Provide the (x, y) coordinate of the cell's center where the given text is located.  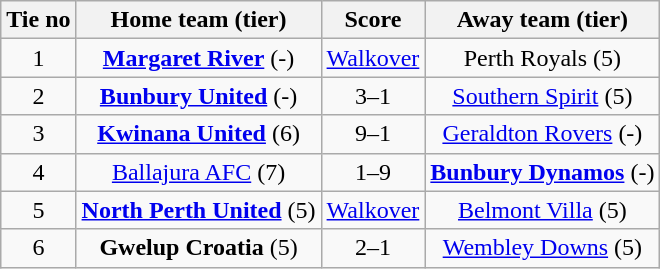
Bunbury Dynamos (-) (542, 172)
1–9 (373, 172)
Belmont Villa (5) (542, 210)
Margaret River (-) (198, 58)
3–1 (373, 96)
Home team (tier) (198, 20)
Away team (tier) (542, 20)
4 (38, 172)
Perth Royals (5) (542, 58)
1 (38, 58)
9–1 (373, 134)
Score (373, 20)
2 (38, 96)
Kwinana United (6) (198, 134)
5 (38, 210)
North Perth United (5) (198, 210)
Geraldton Rovers (-) (542, 134)
6 (38, 248)
3 (38, 134)
Ballajura AFC (7) (198, 172)
Wembley Downs (5) (542, 248)
2–1 (373, 248)
Tie no (38, 20)
Bunbury United (-) (198, 96)
Southern Spirit (5) (542, 96)
Gwelup Croatia (5) (198, 248)
